Extract the [X, Y] coordinate from the center of the cell holding the provided text.  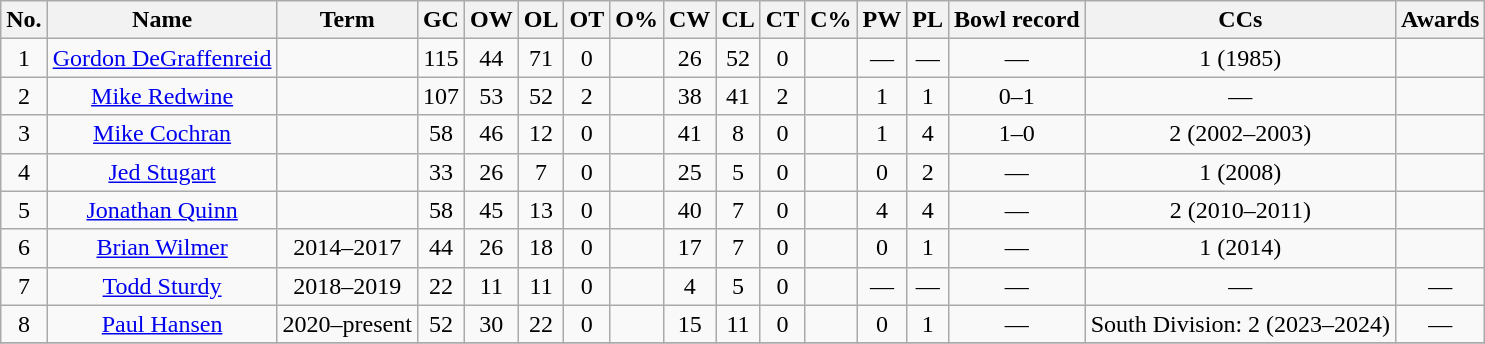
CL [738, 20]
Mike Cochran [162, 134]
OT [587, 20]
2 (2002–2003) [1240, 134]
1 (2014) [1240, 248]
1 (2008) [1240, 172]
Todd Sturdy [162, 286]
2014–2017 [347, 248]
OW [491, 20]
107 [440, 96]
71 [541, 58]
Gordon DeGraffenreid [162, 58]
1–0 [1018, 134]
CW [689, 20]
No. [24, 20]
17 [689, 248]
25 [689, 172]
40 [689, 210]
15 [689, 324]
12 [541, 134]
0–1 [1018, 96]
2020–present [347, 324]
Term [347, 20]
45 [491, 210]
1 (1985) [1240, 58]
46 [491, 134]
2 (2010–2011) [1240, 210]
O% [637, 20]
6 [24, 248]
OL [541, 20]
PW [882, 20]
Bowl record [1018, 20]
33 [440, 172]
38 [689, 96]
3 [24, 134]
C% [831, 20]
Jonathan Quinn [162, 210]
CCs [1240, 20]
53 [491, 96]
Awards [1440, 20]
2018–2019 [347, 286]
115 [440, 58]
Name [162, 20]
Jed Stugart [162, 172]
South Division: 2 (2023–2024) [1240, 324]
Paul Hansen [162, 324]
GC [440, 20]
PL [928, 20]
18 [541, 248]
CT [782, 20]
Mike Redwine [162, 96]
30 [491, 324]
13 [541, 210]
Brian Wilmer [162, 248]
